Pinpoint the cell where the given text exists, returning its [X, Y] midpoint coordinate. 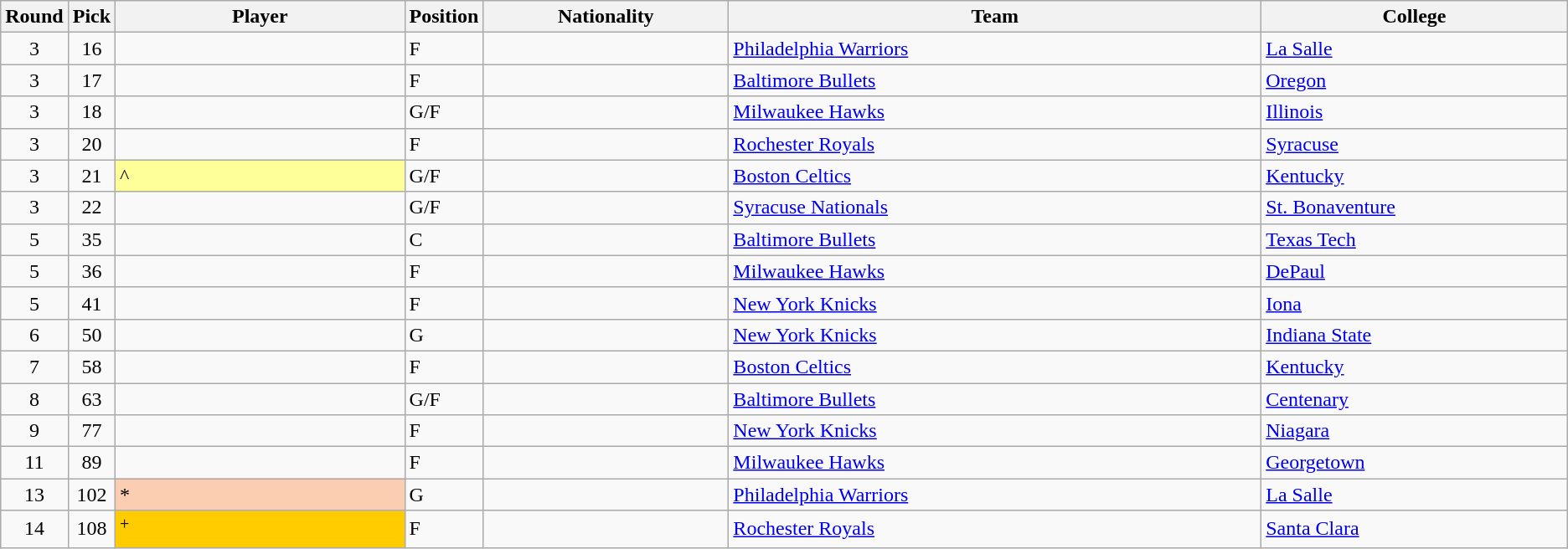
36 [91, 271]
20 [91, 144]
11 [34, 463]
35 [91, 239]
14 [34, 529]
Team [995, 17]
18 [91, 112]
63 [91, 399]
17 [91, 80]
+ [260, 529]
108 [91, 529]
6 [34, 335]
Texas Tech [1415, 239]
College [1415, 17]
^ [260, 176]
8 [34, 399]
Round [34, 17]
Iona [1415, 303]
Illinois [1415, 112]
9 [34, 431]
Georgetown [1415, 463]
Niagara [1415, 431]
Pick [91, 17]
21 [91, 176]
58 [91, 367]
22 [91, 208]
13 [34, 495]
* [260, 495]
77 [91, 431]
Santa Clara [1415, 529]
Centenary [1415, 399]
Indiana State [1415, 335]
50 [91, 335]
16 [91, 49]
Position [444, 17]
102 [91, 495]
41 [91, 303]
DePaul [1415, 271]
7 [34, 367]
Syracuse Nationals [995, 208]
Nationality [606, 17]
St. Bonaventure [1415, 208]
Oregon [1415, 80]
Player [260, 17]
Syracuse [1415, 144]
C [444, 239]
89 [91, 463]
